Pinpoint the cell where the given text exists, returning its [X, Y] midpoint coordinate. 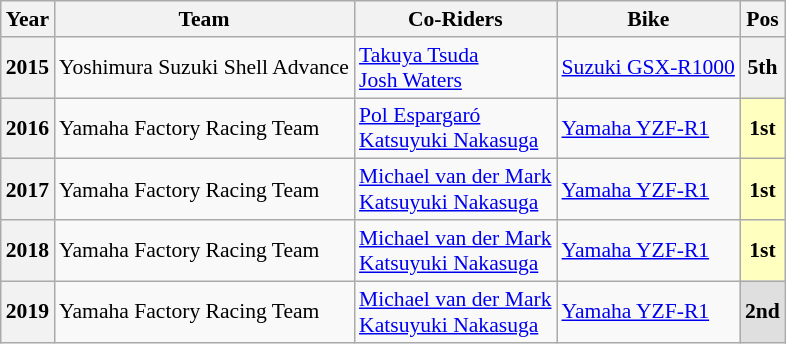
Team [204, 19]
Bike [648, 19]
Co-Riders [456, 19]
2015 [28, 68]
2018 [28, 250]
Year [28, 19]
Suzuki GSX-R1000 [648, 68]
Takuya Tsuda Josh Waters [456, 68]
2nd [762, 312]
2017 [28, 190]
Pos [762, 19]
2019 [28, 312]
Pol Espargaró Katsuyuki Nakasuga [456, 128]
5th [762, 68]
2016 [28, 128]
Yoshimura Suzuki Shell Advance [204, 68]
